For the text-containing cell, return its midpoint in (x, y) coordinate format. 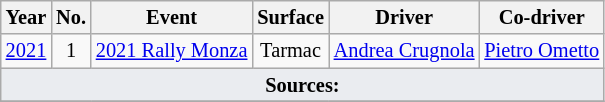
Year (26, 17)
Event (172, 17)
Andrea Crugnola (404, 51)
Driver (404, 17)
2021 Rally Monza (172, 51)
1 (71, 51)
2021 (26, 51)
Surface (290, 17)
Tarmac (290, 51)
No. (71, 17)
Co-driver (542, 17)
Pietro Ometto (542, 51)
Sources: (302, 85)
